From the cell containing the given text, extract its center point as (X, Y) coordinate. 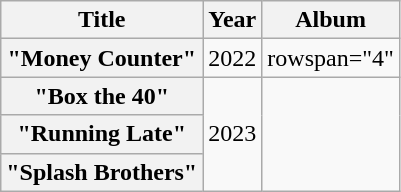
"Running Late" (102, 134)
"Box the 40" (102, 96)
Title (102, 20)
2023 (232, 134)
"Money Counter" (102, 58)
2022 (232, 58)
"Splash Brothers" (102, 172)
Album (331, 20)
Year (232, 20)
rowspan="4" (331, 58)
